Determine the (X, Y) coordinate at the center of the cell enclosing the given text.  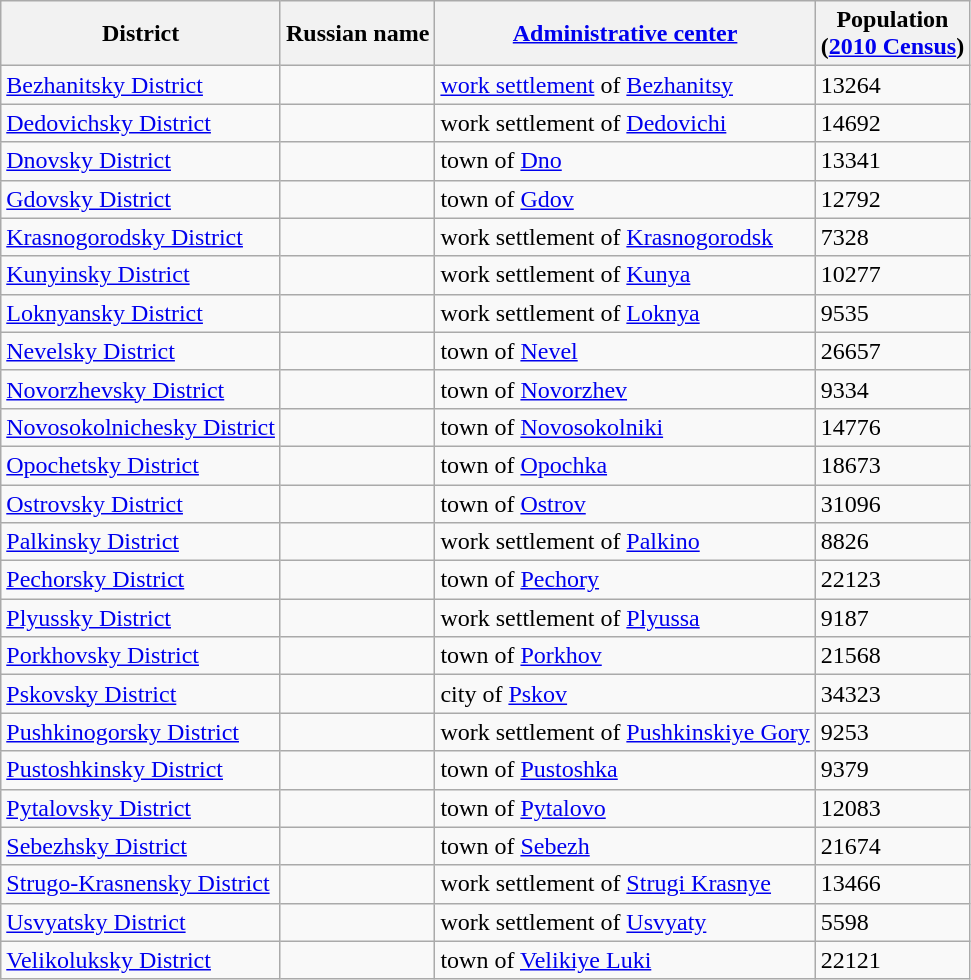
town of Novosokolniki (625, 427)
Velikoluksky District (141, 960)
18673 (892, 465)
work settlement of Loknya (625, 313)
Administrative center (625, 34)
town of Gdov (625, 199)
work settlement of Kunya (625, 275)
Dedovichsky District (141, 123)
14692 (892, 123)
Russian name (357, 34)
town of Velikiye Luki (625, 960)
7328 (892, 237)
town of Nevel (625, 351)
Plyussky District (141, 618)
Ostrovsky District (141, 503)
9379 (892, 770)
town of Novorzhev (625, 389)
Pechorsky District (141, 580)
Palkinsky District (141, 542)
12083 (892, 808)
31096 (892, 503)
26657 (892, 351)
town of Opochka (625, 465)
work settlement of Usvyaty (625, 922)
Pustoshkinsky District (141, 770)
Gdovsky District (141, 199)
9187 (892, 618)
Strugo-Krasnensky District (141, 884)
work settlement of Pushkinskiye Gory (625, 732)
Opochetsky District (141, 465)
work settlement of Plyussa (625, 618)
town of Sebezh (625, 846)
District (141, 34)
22123 (892, 580)
work settlement of Strugi Krasnye (625, 884)
9334 (892, 389)
town of Ostrov (625, 503)
22121 (892, 960)
town of Pechory (625, 580)
Usvyatsky District (141, 922)
Bezhanitsky District (141, 85)
13466 (892, 884)
Kunyinsky District (141, 275)
town of Dno (625, 161)
9535 (892, 313)
work settlement of Bezhanitsy (625, 85)
work settlement of Palkino (625, 542)
21568 (892, 656)
Krasnogorodsky District (141, 237)
9253 (892, 732)
Sebezhsky District (141, 846)
Pushkinogorsky District (141, 732)
Population(2010 Census) (892, 34)
work settlement of Dedovichi (625, 123)
12792 (892, 199)
14776 (892, 427)
Pskovsky District (141, 694)
city of Pskov (625, 694)
Dnovsky District (141, 161)
town of Pustoshka (625, 770)
5598 (892, 922)
work settlement of Krasnogorodsk (625, 237)
34323 (892, 694)
town of Pytalovo (625, 808)
Porkhovsky District (141, 656)
Loknyansky District (141, 313)
Novosokolnichesky District (141, 427)
13341 (892, 161)
10277 (892, 275)
Nevelsky District (141, 351)
21674 (892, 846)
town of Porkhov (625, 656)
8826 (892, 542)
13264 (892, 85)
Pytalovsky District (141, 808)
Novorzhevsky District (141, 389)
